Output the [X, Y] coordinate of the center of the cell containing the given text.  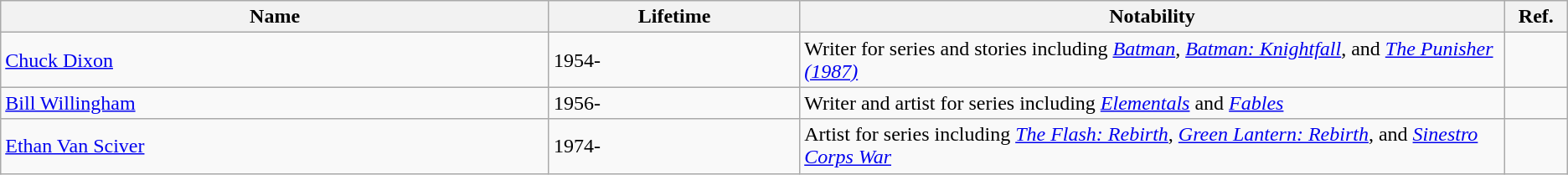
Notability [1153, 17]
Artist for series including The Flash: Rebirth, Green Lantern: Rebirth, and Sinestro Corps War [1153, 146]
Name [275, 17]
Ref. [1536, 17]
Lifetime [673, 17]
Ethan Van Sciver [275, 146]
Writer and artist for series including Elementals and Fables [1153, 103]
Bill Willingham [275, 103]
1956- [673, 103]
1954- [673, 60]
Chuck Dixon [275, 60]
Writer for series and stories including Batman, Batman: Knightfall, and The Punisher (1987) [1153, 60]
1974- [673, 146]
